For the text-containing cell, return its midpoint in [x, y] coordinate format. 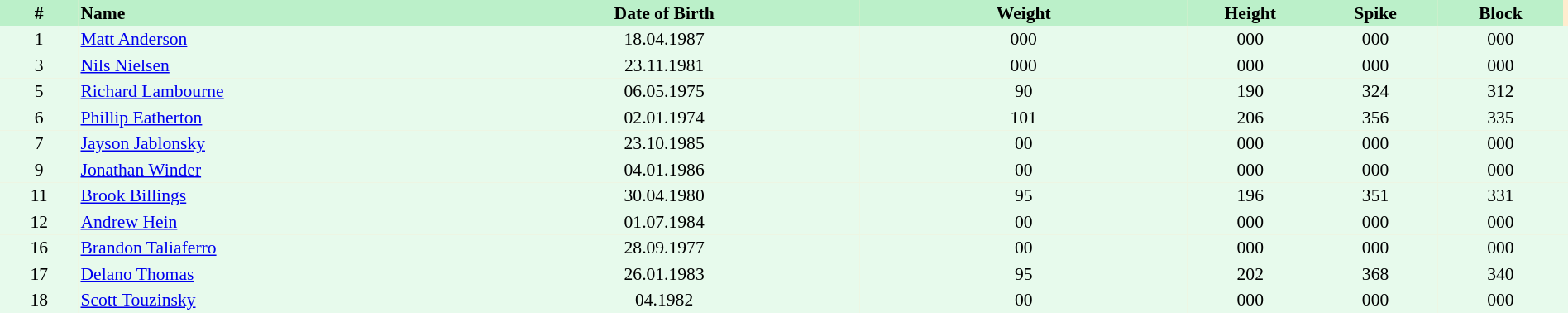
17 [39, 274]
Spike [1374, 13]
190 [1250, 91]
Delano Thomas [273, 274]
331 [1500, 195]
101 [1024, 118]
02.01.1974 [664, 118]
1 [39, 40]
Brandon Taliaferro [273, 248]
23.10.1985 [664, 144]
Brook Billings [273, 195]
12 [39, 222]
Weight [1024, 13]
Richard Lambourne [273, 91]
01.07.1984 [664, 222]
Date of Birth [664, 13]
206 [1250, 118]
Scott Touzinsky [273, 300]
312 [1500, 91]
Block [1500, 13]
196 [1250, 195]
11 [39, 195]
5 [39, 91]
30.04.1980 [664, 195]
Matt Anderson [273, 40]
28.09.1977 [664, 248]
23.11.1981 [664, 65]
Phillip Eatherton [273, 118]
202 [1250, 274]
Jonathan Winder [273, 170]
16 [39, 248]
Jayson Jablonsky [273, 144]
18 [39, 300]
356 [1374, 118]
335 [1500, 118]
Nils Nielsen [273, 65]
324 [1374, 91]
# [39, 13]
351 [1374, 195]
04.01.1986 [664, 170]
26.01.1983 [664, 274]
Height [1250, 13]
18.04.1987 [664, 40]
90 [1024, 91]
368 [1374, 274]
Name [273, 13]
Andrew Hein [273, 222]
9 [39, 170]
04.1982 [664, 300]
3 [39, 65]
7 [39, 144]
340 [1500, 274]
6 [39, 118]
06.05.1975 [664, 91]
